For the text-containing cell, return its midpoint in [x, y] coordinate format. 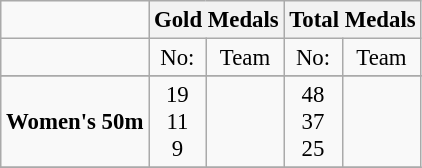
Total Medals [352, 20]
Women's 50m [75, 122]
48 37 25 [313, 122]
19 11 9 [178, 122]
Gold Medals [216, 20]
